Extract the [x, y] coordinate from the center of the cell holding the provided text.  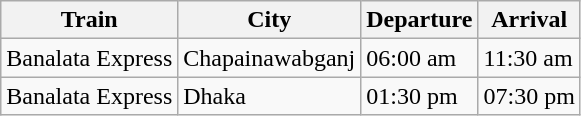
11:30 am [529, 58]
Dhaka [270, 96]
Arrival [529, 20]
Train [90, 20]
Chapainawabganj [270, 58]
01:30 pm [420, 96]
Departure [420, 20]
City [270, 20]
07:30 pm [529, 96]
06:00 am [420, 58]
